Determine the (x, y) coordinate at the center of the cell enclosing the given text.  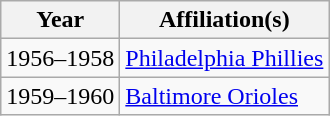
1956–1958 (60, 58)
Philadelphia Phillies (224, 58)
Affiliation(s) (224, 20)
Baltimore Orioles (224, 96)
Year (60, 20)
1959–1960 (60, 96)
